Return the [X, Y] coordinate for the center point of the cell that contains the specified text.  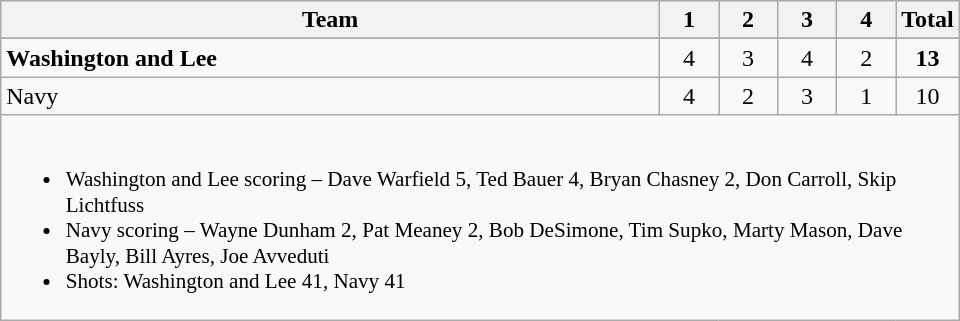
Navy [330, 96]
Washington and Lee [330, 58]
Team [330, 20]
13 [928, 58]
10 [928, 96]
Total [928, 20]
